Return the [x, y] coordinate for the center point of the cell that contains the specified text.  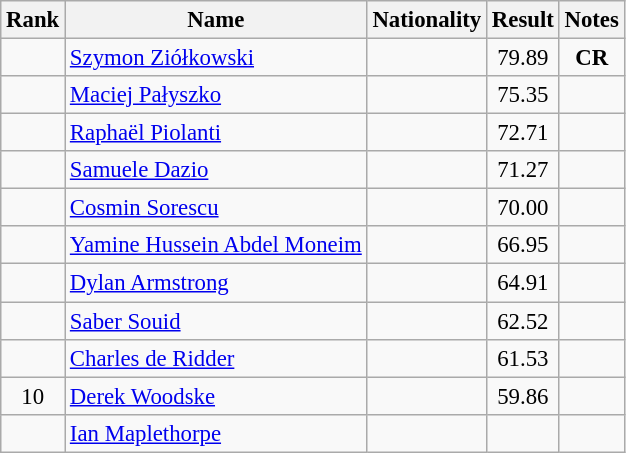
62.52 [524, 321]
Dylan Armstrong [216, 283]
Szymon Ziółkowski [216, 58]
Maciej Pałyszko [216, 95]
Cosmin Sorescu [216, 208]
Name [216, 20]
61.53 [524, 358]
Charles de Ridder [216, 358]
72.71 [524, 133]
Saber Souid [216, 321]
Samuele Dazio [216, 170]
70.00 [524, 208]
Rank [33, 20]
79.89 [524, 58]
64.91 [524, 283]
CR [592, 58]
Nationality [426, 20]
Yamine Hussein Abdel Moneim [216, 245]
Result [524, 20]
10 [33, 396]
Notes [592, 20]
59.86 [524, 396]
75.35 [524, 95]
Derek Woodske [216, 396]
Ian Maplethorpe [216, 433]
71.27 [524, 170]
66.95 [524, 245]
Raphaël Piolanti [216, 133]
